Output the [x, y] coordinate of the center of the cell containing the given text.  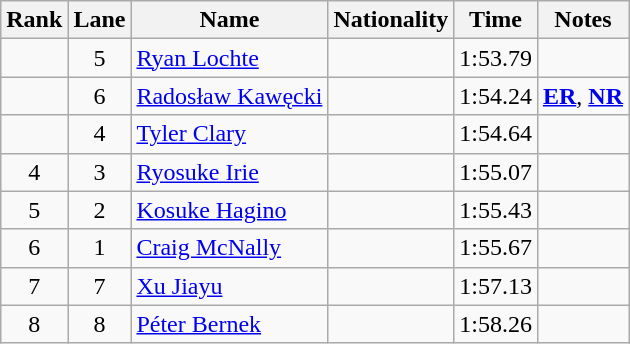
Tyler Clary [230, 134]
Nationality [391, 20]
Time [496, 20]
1:55.43 [496, 210]
Rank [34, 20]
Ryan Lochte [230, 58]
Péter Bernek [230, 324]
Kosuke Hagino [230, 210]
Xu Jiayu [230, 286]
1:53.79 [496, 58]
Craig McNally [230, 248]
1 [100, 248]
1:58.26 [496, 324]
3 [100, 172]
Name [230, 20]
1:57.13 [496, 286]
Ryosuke Irie [230, 172]
1:55.67 [496, 248]
ER, NR [582, 96]
Lane [100, 20]
1:54.64 [496, 134]
1:55.07 [496, 172]
Notes [582, 20]
Radosław Kawęcki [230, 96]
1:54.24 [496, 96]
2 [100, 210]
